Return [X, Y] of the center of cell containing provided text 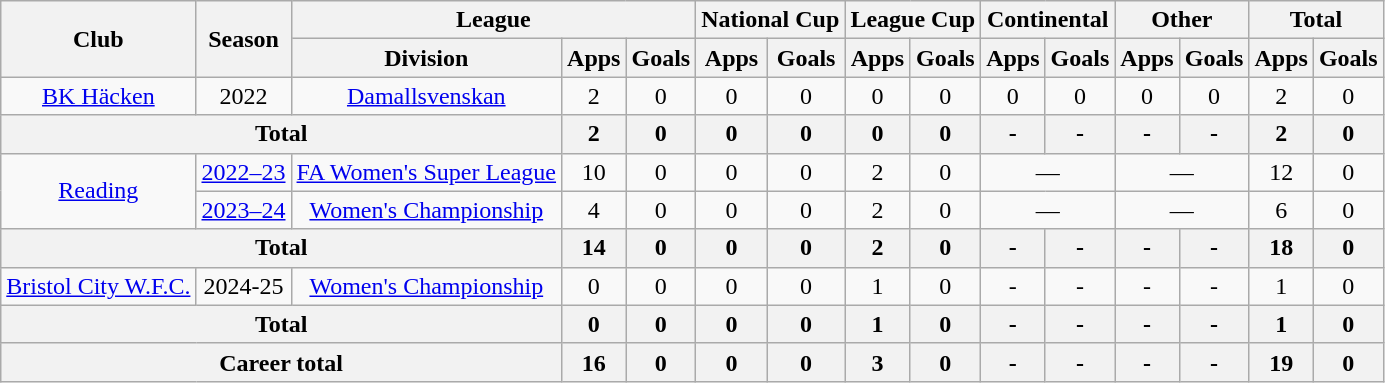
2024-25 [244, 286]
16 [594, 362]
Season [244, 39]
Division [426, 58]
Bristol City W.F.C. [98, 286]
2023–24 [244, 210]
League Cup [913, 20]
National Cup [770, 20]
Reading [98, 191]
Club [98, 39]
BK Häcken [98, 96]
19 [1281, 362]
Career total [282, 362]
3 [878, 362]
14 [594, 248]
10 [594, 172]
4 [594, 210]
6 [1281, 210]
Continental [1048, 20]
12 [1281, 172]
18 [1281, 248]
2022 [244, 96]
League [494, 20]
FA Women's Super League [426, 172]
Damallsvenskan [426, 96]
2022–23 [244, 172]
Other [1182, 20]
